For the text-containing cell, return its midpoint in [x, y] coordinate format. 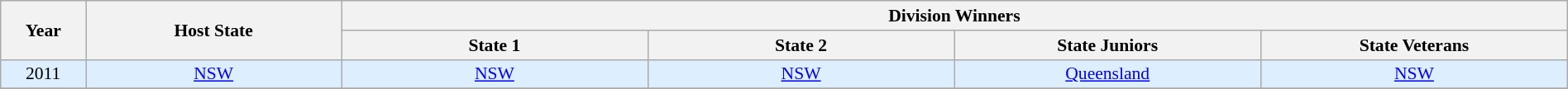
Division Winners [954, 16]
Year [43, 30]
Host State [213, 30]
State Veterans [1414, 45]
2011 [43, 74]
State Juniors [1108, 45]
State 2 [801, 45]
State 1 [495, 45]
Queensland [1108, 74]
